Output the [X, Y] coordinate of the center of the cell containing the given text.  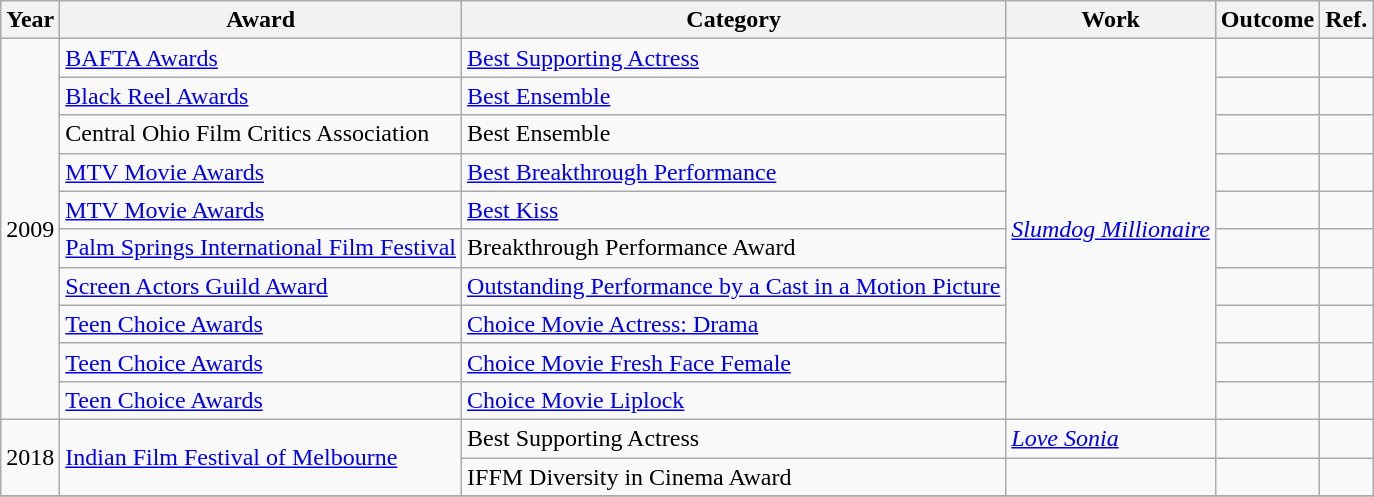
Best Breakthrough Performance [734, 172]
Category [734, 20]
Slumdog Millionaire [1111, 230]
2009 [30, 230]
IFFM Diversity in Cinema Award [734, 477]
Award [261, 20]
BAFTA Awards [261, 58]
Year [30, 20]
2018 [30, 457]
Choice Movie Liplock [734, 400]
Choice Movie Fresh Face Female [734, 362]
Breakthrough Performance Award [734, 248]
Palm Springs International Film Festival [261, 248]
Screen Actors Guild Award [261, 286]
Ref. [1346, 20]
Best Kiss [734, 210]
Black Reel Awards [261, 96]
Outcome [1267, 20]
Outstanding Performance by a Cast in a Motion Picture [734, 286]
Love Sonia [1111, 438]
Work [1111, 20]
Choice Movie Actress: Drama [734, 324]
Central Ohio Film Critics Association [261, 134]
Indian Film Festival of Melbourne [261, 457]
